For the text-containing cell, return its midpoint in [x, y] coordinate format. 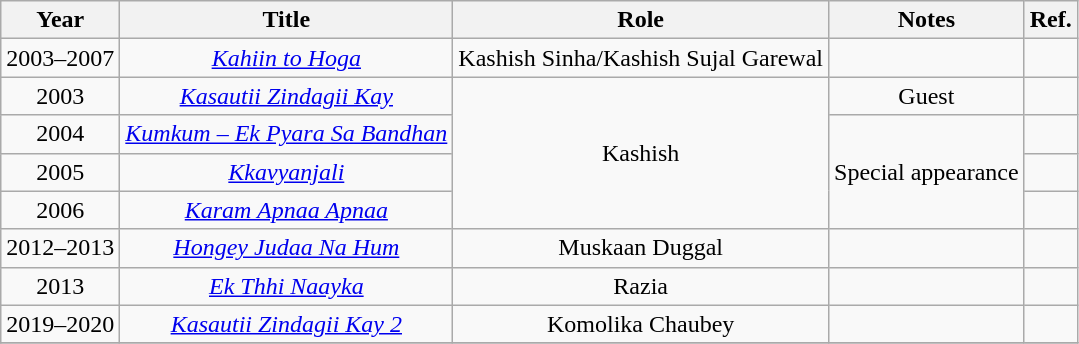
2012–2013 [60, 248]
Komolika Chaubey [641, 324]
Muskaan Duggal [641, 248]
2005 [60, 172]
2004 [60, 134]
Title [286, 20]
Special appearance [927, 172]
Kumkum – Ek Pyara Sa Bandhan [286, 134]
Kashish Sinha/Kashish Sujal Garewal [641, 58]
Kkavyanjali [286, 172]
2019–2020 [60, 324]
Razia [641, 286]
Kasautii Zindagii Kay 2 [286, 324]
Role [641, 20]
Kasautii Zindagii Kay [286, 96]
Kahiin to Hoga [286, 58]
Guest [927, 96]
2003–2007 [60, 58]
Ref. [1050, 20]
Kashish [641, 153]
Ek Thhi Naayka [286, 286]
Year [60, 20]
Karam Apnaa Apnaa [286, 210]
Notes [927, 20]
Hongey Judaa Na Hum [286, 248]
2013 [60, 286]
2003 [60, 96]
2006 [60, 210]
